Scan for the cell matching the given text and deliver its [X, Y] coordinate at center. 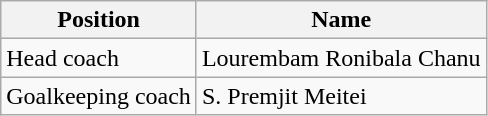
Head coach [99, 58]
Position [99, 20]
Goalkeeping coach [99, 96]
Lourembam Ronibala Chanu [341, 58]
Name [341, 20]
S. Premjit Meitei [341, 96]
